Return (x, y) of the center of cell containing provided text 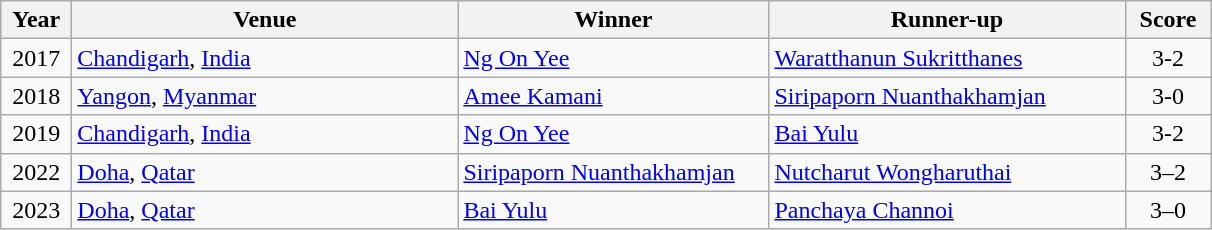
Amee Kamani (614, 96)
2017 (36, 58)
3–0 (1168, 210)
2018 (36, 96)
Runner-up (947, 20)
Venue (265, 20)
2022 (36, 172)
Panchaya Channoi (947, 210)
Yangon, Myanmar (265, 96)
3–2 (1168, 172)
Winner (614, 20)
2023 (36, 210)
Waratthanun Sukritthanes (947, 58)
Score (1168, 20)
Nutcharut Wongharuthai (947, 172)
Year (36, 20)
3-0 (1168, 96)
2019 (36, 134)
